Detect which cell encompasses the target text, then output its [X, Y] center coordinate. 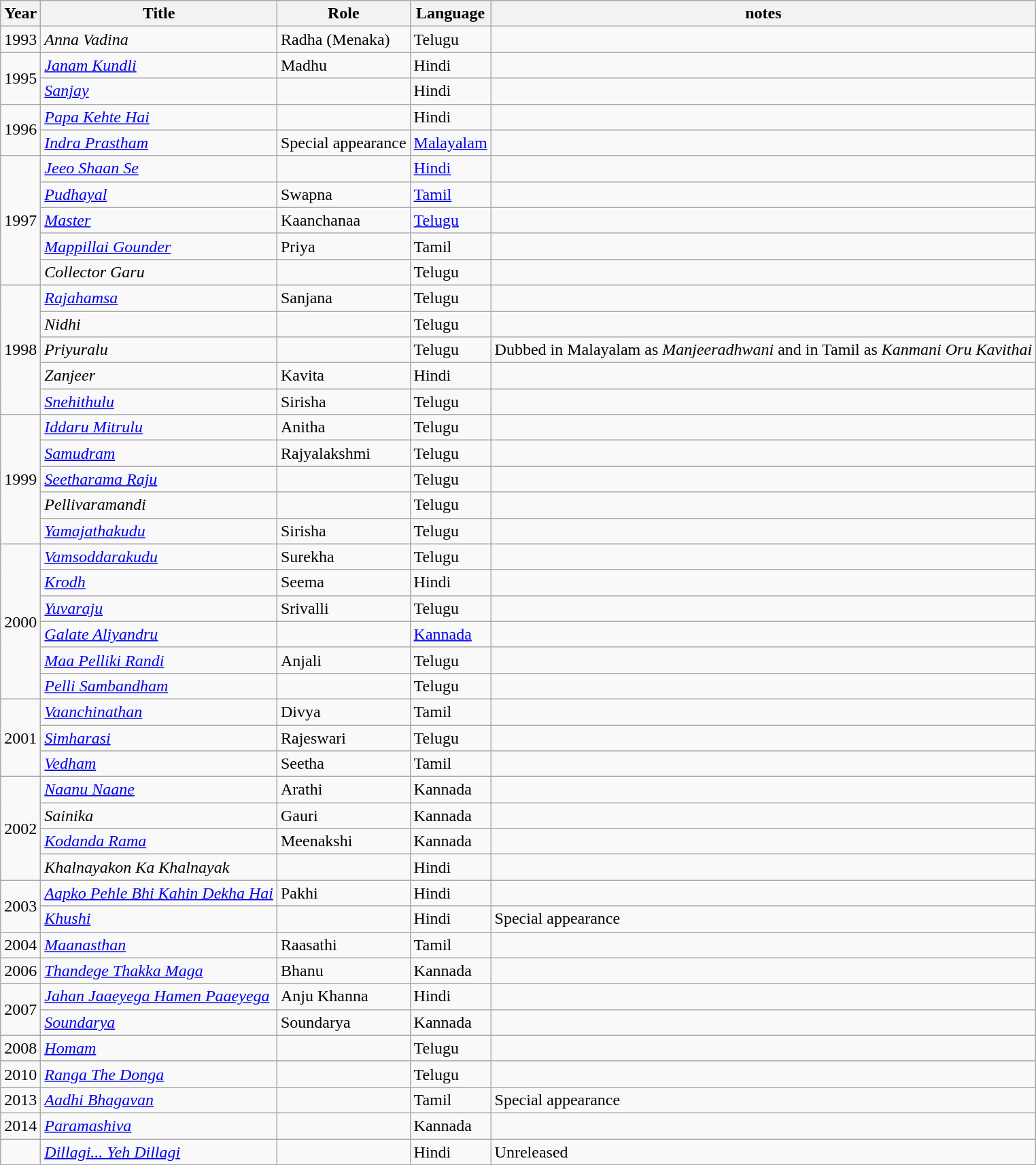
Kavita [343, 376]
Bhanu [343, 971]
Thandege Thakka Maga [159, 971]
Meenakshi [343, 841]
Unreleased [763, 1152]
notes [763, 14]
Paramashiva [159, 1126]
2003 [20, 906]
Seetharama Raju [159, 479]
1999 [20, 479]
Vamsoddarakudu [159, 557]
Janam Kundli [159, 65]
2007 [20, 1009]
Malayalam [450, 143]
1993 [20, 39]
2008 [20, 1048]
Rajyalakshmi [343, 453]
Raasathi [343, 945]
Divya [343, 712]
2010 [20, 1074]
Dillagi... Yeh Dillagi [159, 1152]
Aapko Pehle Bhi Kahin Dekha Hai [159, 893]
Seema [343, 582]
Pakhi [343, 893]
Master [159, 220]
2002 [20, 829]
Sanjay [159, 91]
Kaanchanaa [343, 220]
Radha (Menaka) [343, 39]
Gauri [343, 816]
Arathi [343, 790]
Seetha [343, 764]
1997 [20, 220]
2013 [20, 1100]
Language [450, 14]
Priyuralu [159, 350]
Snehithulu [159, 402]
Mappillai Gounder [159, 246]
Aadhi Bhagavan [159, 1100]
Pellivaramandi [159, 505]
2001 [20, 737]
Collector Garu [159, 272]
Title [159, 14]
Dubbed in Malayalam as Manjeeradhwani and in Tamil as Kanmani Oru Kavithai [763, 350]
Pudhayal [159, 194]
Khalnayakon Ka Khalnayak [159, 867]
Anjali [343, 660]
Kodanda Rama [159, 841]
Iddaru Mitrulu [159, 428]
Madhu [343, 65]
2004 [20, 945]
Srivalli [343, 608]
Vedham [159, 764]
Sainika [159, 816]
Indra Prastham [159, 143]
Simharasi [159, 737]
1995 [20, 78]
Anna Vadina [159, 39]
Homam [159, 1048]
Yamajathakudu [159, 531]
Galate Aliyandru [159, 634]
2006 [20, 971]
Maa Pelliki Randi [159, 660]
Surekha [343, 557]
Pelli Sambandham [159, 686]
Papa Kehte Hai [159, 117]
Maanasthan [159, 945]
2000 [20, 621]
1996 [20, 130]
Ranga The Donga [159, 1074]
Samudram [159, 453]
Khushi [159, 919]
Sanjana [343, 298]
Anju Khanna [343, 996]
Jahan Jaaeyega Hamen Paaeyega [159, 996]
1998 [20, 349]
Krodh [159, 582]
Swapna [343, 194]
Jeeo Shaan Se [159, 169]
Nidhi [159, 324]
2014 [20, 1126]
Role [343, 14]
Naanu Naane [159, 790]
Priya [343, 246]
Rajahamsa [159, 298]
Zanjeer [159, 376]
Anitha [343, 428]
Yuvaraju [159, 608]
Vaanchinathan [159, 712]
Rajeswari [343, 737]
Year [20, 14]
